Search for the cell housing the specified text and yield its (X, Y) center coordinate. 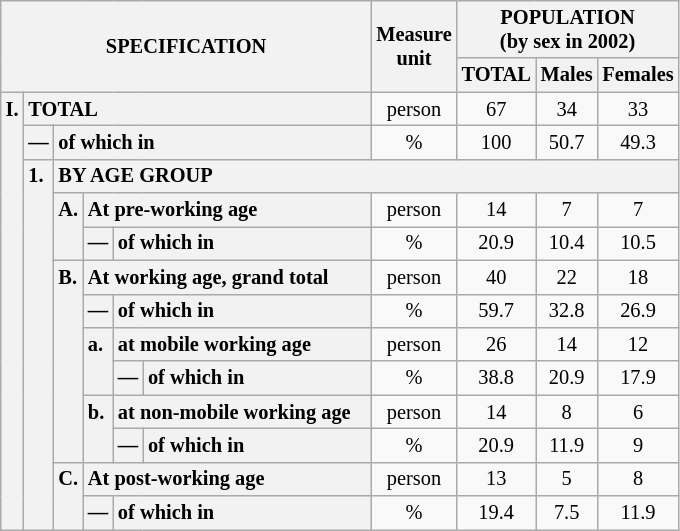
SPECIFICATION (186, 46)
38.8 (496, 378)
Males (567, 75)
5 (567, 479)
7.5 (567, 513)
33 (638, 109)
Females (638, 75)
C. (68, 496)
POPULATION (by sex in 2002) (568, 29)
I. (12, 311)
At pre-working age (227, 210)
22 (567, 277)
A. (68, 226)
at non-mobile working age (242, 412)
18 (638, 277)
At post-working age (227, 479)
100 (496, 142)
67 (496, 109)
Measure unit (414, 46)
a. (98, 360)
BY AGE GROUP (366, 176)
19.4 (496, 513)
50.7 (567, 142)
26.9 (638, 311)
1. (38, 344)
17.9 (638, 378)
b. (98, 428)
59.7 (496, 311)
B. (68, 361)
40 (496, 277)
9 (638, 445)
49.3 (638, 142)
26 (496, 344)
13 (496, 479)
32.8 (567, 311)
12 (638, 344)
34 (567, 109)
At working age, grand total (227, 277)
6 (638, 412)
at mobile working age (242, 344)
10.5 (638, 243)
10.4 (567, 243)
